Identify which cell holds the provided text, then report its [X, Y] central coordinate. 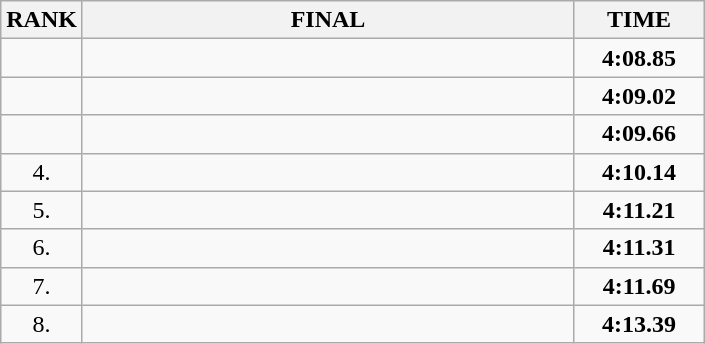
5. [42, 210]
4:13.39 [640, 324]
4:11.31 [640, 248]
4:11.21 [640, 210]
4:09.02 [640, 96]
TIME [640, 20]
7. [42, 286]
4:11.69 [640, 286]
8. [42, 324]
4:10.14 [640, 172]
FINAL [328, 20]
4:09.66 [640, 134]
4. [42, 172]
RANK [42, 20]
4:08.85 [640, 58]
6. [42, 248]
